Return [X, Y] of the center of cell containing provided text 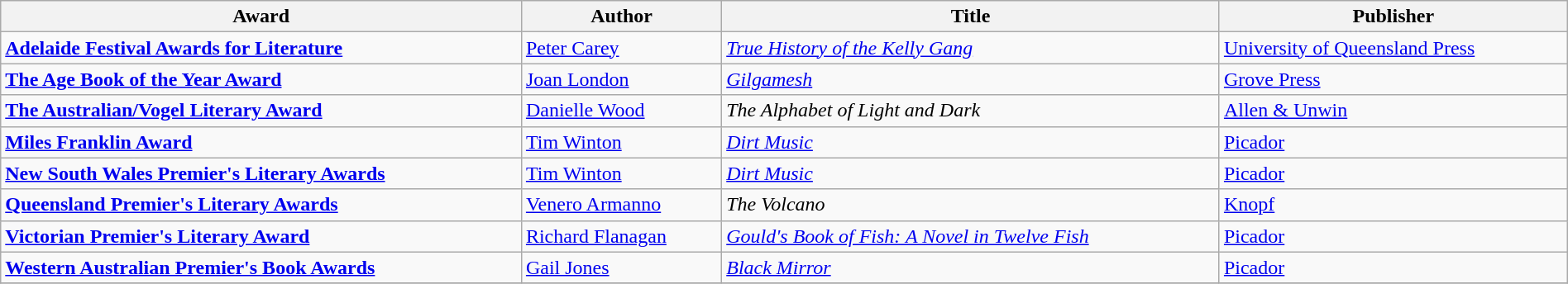
Gould's Book of Fish: A Novel in Twelve Fish [971, 236]
Adelaide Festival Awards for Literature [261, 48]
The Australian/Vogel Literary Award [261, 111]
Gail Jones [621, 267]
Author [621, 17]
Allen & Unwin [1393, 111]
Black Mirror [971, 267]
Knopf [1393, 205]
Victorian Premier's Literary Award [261, 236]
Peter Carey [621, 48]
Grove Press [1393, 79]
Gilgamesh [971, 79]
New South Wales Premier's Literary Awards [261, 173]
Western Australian Premier's Book Awards [261, 267]
Danielle Wood [621, 111]
University of Queensland Press [1393, 48]
True History of the Kelly Gang [971, 48]
Richard Flanagan [621, 236]
Title [971, 17]
Queensland Premier's Literary Awards [261, 205]
The Alphabet of Light and Dark [971, 111]
Publisher [1393, 17]
Joan London [621, 79]
The Age Book of the Year Award [261, 79]
Venero Armanno [621, 205]
The Volcano [971, 205]
Miles Franklin Award [261, 142]
Award [261, 17]
